Return (X, Y) of the center of cell containing provided text 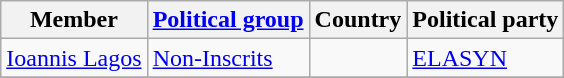
Member (74, 20)
ELASYN (486, 58)
Non-Inscrits (228, 58)
Political group (228, 20)
Political party (486, 20)
Country (358, 20)
Ioannis Lagos (74, 58)
